Determine the [X, Y] coordinate at the center of the cell enclosing the given text.  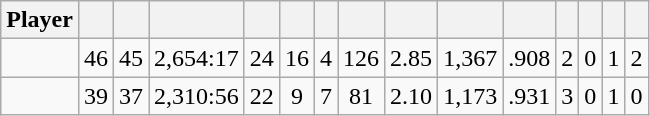
45 [132, 58]
16 [296, 58]
.908 [530, 58]
2.10 [412, 96]
1,367 [470, 58]
1,173 [470, 96]
4 [326, 58]
37 [132, 96]
2,654:17 [197, 58]
2.85 [412, 58]
126 [362, 58]
81 [362, 96]
3 [568, 96]
7 [326, 96]
Player [40, 20]
2,310:56 [197, 96]
39 [96, 96]
.931 [530, 96]
22 [262, 96]
24 [262, 58]
46 [96, 58]
9 [296, 96]
